From the cell containing the given text, extract its center point as [x, y] coordinate. 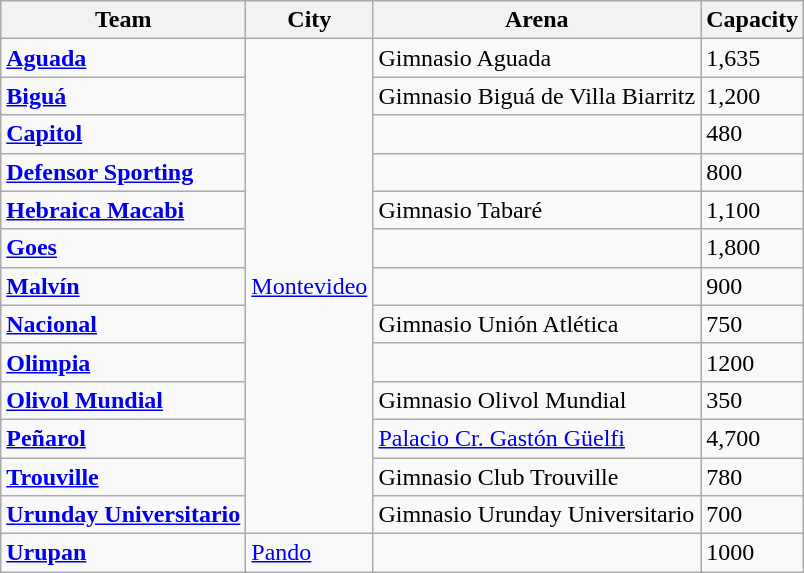
750 [752, 324]
Montevideo [310, 286]
Gimnasio Club Trouville [537, 477]
480 [752, 134]
900 [752, 286]
Peñarol [124, 438]
Palacio Cr. Gastón Güelfi [537, 438]
700 [752, 515]
Nacional [124, 324]
Pando [310, 553]
Urunday Universitario [124, 515]
Gimnasio Olivol Mundial [537, 400]
350 [752, 400]
1,800 [752, 248]
Malvín [124, 286]
Urupan [124, 553]
Biguá [124, 96]
Capitol [124, 134]
1000 [752, 553]
1,200 [752, 96]
Olivol Mundial [124, 400]
780 [752, 477]
Defensor Sporting [124, 172]
Gimnasio Biguá de Villa Biarritz [537, 96]
4,700 [752, 438]
Trouville [124, 477]
1,635 [752, 58]
Gimnasio Aguada [537, 58]
Aguada [124, 58]
Gimnasio Tabaré [537, 210]
Team [124, 20]
Arena [537, 20]
Gimnasio Unión Atlética [537, 324]
Goes [124, 248]
800 [752, 172]
Gimnasio Urunday Universitario [537, 515]
1200 [752, 362]
City [310, 20]
Hebraica Macabi [124, 210]
1,100 [752, 210]
Capacity [752, 20]
Olimpia [124, 362]
